Extract the (x, y) coordinate from the center of the cell holding the provided text.  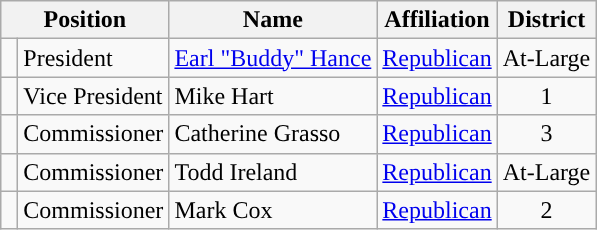
Name (273, 20)
Catherine Grasso (273, 134)
Mike Hart (273, 96)
District (546, 20)
Position (85, 20)
Vice President (94, 96)
Earl "Buddy" Hance (273, 58)
3 (546, 134)
1 (546, 96)
2 (546, 210)
President (94, 58)
Affiliation (437, 20)
Mark Cox (273, 210)
Todd Ireland (273, 172)
